Find where the given text appears and provide that cell's center as (x, y) coordinate. 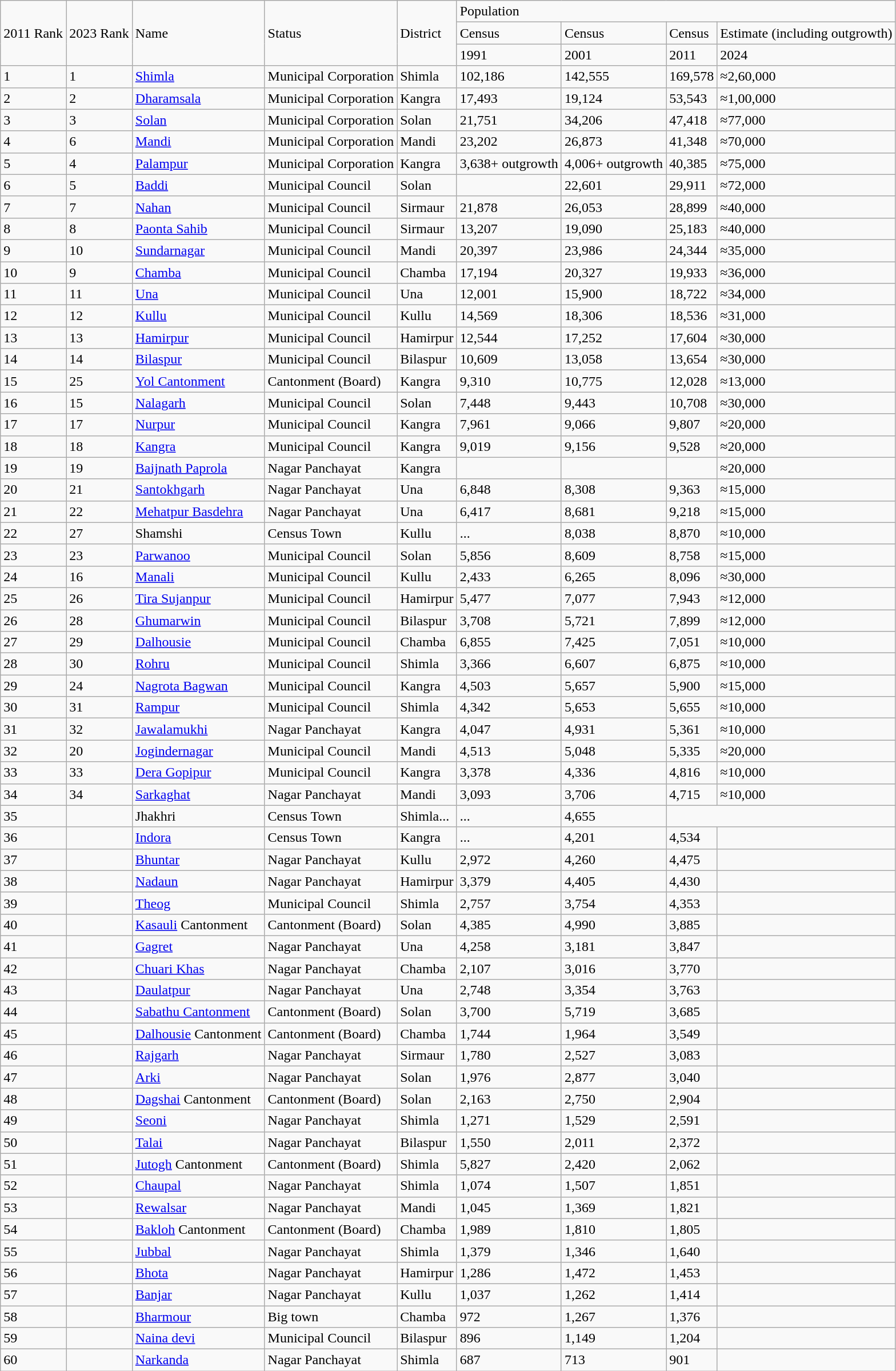
4,655 (614, 816)
Daulatpur (198, 990)
1,267 (614, 1316)
26,873 (614, 142)
3,379 (509, 881)
2,011 (614, 1142)
19,933 (691, 273)
4,534 (691, 838)
7,899 (691, 620)
4,201 (614, 838)
≈70,000 (806, 142)
1,286 (509, 1273)
4,990 (614, 925)
≈34,000 (806, 294)
Ghumarwin (198, 620)
4,342 (509, 708)
4,715 (691, 794)
8,681 (614, 511)
18,722 (691, 294)
7,077 (614, 598)
28,899 (691, 207)
6,848 (509, 490)
Chuari Khas (198, 969)
1991 (509, 55)
3,181 (614, 946)
972 (509, 1316)
13,207 (509, 229)
Palampur (198, 163)
687 (509, 1360)
4,816 (691, 773)
1,810 (614, 1229)
1,262 (614, 1294)
53 (33, 1208)
29,911 (691, 185)
9,156 (614, 446)
4,503 (509, 686)
2,591 (691, 1121)
9,310 (509, 381)
52 (33, 1186)
≈35,000 (806, 250)
Bhota (198, 1273)
Theog (198, 903)
5,657 (614, 686)
9,218 (691, 511)
50 (33, 1142)
3,354 (614, 990)
Naina devi (198, 1338)
Rampur (198, 708)
5,335 (691, 751)
14,569 (509, 316)
Dharamsala (198, 98)
2,750 (614, 1099)
7,943 (691, 598)
Nalagarh (198, 403)
Jubbal (198, 1251)
5,900 (691, 686)
≈31,000 (806, 316)
3,638+ outgrowth (509, 163)
1,379 (509, 1251)
896 (509, 1338)
Name (198, 33)
9,019 (509, 446)
12,544 (509, 338)
2011 (691, 55)
Arki (198, 1077)
6,265 (614, 577)
23,986 (614, 250)
≈36,000 (806, 273)
1,989 (509, 1229)
20,397 (509, 250)
Sabathu Cantonment (198, 1012)
Rajgarh (198, 1056)
19,124 (614, 98)
Shimla... (427, 816)
59 (33, 1338)
3,706 (614, 794)
2,527 (614, 1056)
2,748 (509, 990)
18,306 (614, 316)
Big town (331, 1316)
21,878 (509, 207)
57 (33, 1294)
Tira Sujanpur (198, 598)
4,260 (614, 860)
5,827 (509, 1164)
Bharmour (198, 1316)
39 (33, 903)
Talai (198, 1142)
4,336 (614, 773)
1,507 (614, 1186)
20,327 (614, 273)
54 (33, 1229)
24,344 (691, 250)
Jhakhri (198, 816)
8,038 (614, 533)
51 (33, 1164)
1,640 (691, 1251)
Parwanoo (198, 555)
Manali (198, 577)
2001 (614, 55)
2,372 (691, 1142)
10,775 (614, 381)
53,543 (691, 98)
7,961 (509, 425)
1,964 (614, 1034)
4,475 (691, 860)
13,058 (614, 359)
3,700 (509, 1012)
713 (614, 1360)
Jutogh Cantonment (198, 1164)
1,744 (509, 1034)
2,062 (691, 1164)
Santokhgarh (198, 490)
1,037 (509, 1294)
≈13,000 (806, 381)
1,376 (691, 1316)
9,807 (691, 425)
9,443 (614, 403)
Narkanda (198, 1360)
≈75,000 (806, 163)
13,654 (691, 359)
Status (331, 33)
1,472 (614, 1273)
Rewalsar (198, 1208)
Paonta Sahib (198, 229)
56 (33, 1273)
1,149 (614, 1338)
102,186 (509, 77)
8,758 (691, 555)
3,040 (691, 1077)
Shamshi (198, 533)
3,885 (691, 925)
5,655 (691, 708)
46 (33, 1056)
Nahan (198, 207)
Jawalamukhi (198, 729)
34,206 (614, 120)
1,780 (509, 1056)
26,053 (614, 207)
4,258 (509, 946)
8,870 (691, 533)
6,855 (509, 642)
45 (33, 1034)
Bakloh Cantonment (198, 1229)
Indora (198, 838)
58 (33, 1316)
6,607 (614, 664)
7,051 (691, 642)
17,194 (509, 273)
17,252 (614, 338)
Jogindernagar (198, 751)
40 (33, 925)
901 (691, 1360)
3,016 (614, 969)
9,528 (691, 446)
4,405 (614, 881)
1,550 (509, 1142)
18,536 (691, 316)
Dalhousie (198, 642)
3,093 (509, 794)
169,578 (691, 77)
3,083 (691, 1056)
2,433 (509, 577)
8,096 (691, 577)
5,653 (614, 708)
3,847 (691, 946)
1,453 (691, 1273)
3,685 (691, 1012)
38 (33, 881)
3,763 (691, 990)
Mehatpur Basdehra (198, 511)
Sarkaghat (198, 794)
Sundarnagar (198, 250)
≈1,00,000 (806, 98)
10,609 (509, 359)
1,271 (509, 1121)
Nagrota Bagwan (198, 686)
2,107 (509, 969)
4,430 (691, 881)
1,074 (509, 1186)
4,006+ outgrowth (614, 163)
1,529 (614, 1121)
1,346 (614, 1251)
5,721 (614, 620)
2,163 (509, 1099)
1,851 (691, 1186)
41 (33, 946)
2,904 (691, 1099)
1,369 (614, 1208)
Yol Cantonment (198, 381)
9,066 (614, 425)
42 (33, 969)
2023 Rank (99, 33)
9,363 (691, 490)
3,770 (691, 969)
4,353 (691, 903)
17,604 (691, 338)
22,601 (614, 185)
5,361 (691, 729)
1,821 (691, 1208)
6,875 (691, 664)
1,976 (509, 1077)
6,417 (509, 511)
60 (33, 1360)
15,900 (614, 294)
2,420 (614, 1164)
23,202 (509, 142)
Kasauli Cantonment (198, 925)
2,972 (509, 860)
55 (33, 1251)
Baijnath Paprola (198, 468)
2,757 (509, 903)
3,366 (509, 664)
2024 (806, 55)
2011 Rank (33, 33)
District (427, 33)
Banjar (198, 1294)
Nurpur (198, 425)
25,183 (691, 229)
12,028 (691, 381)
3,549 (691, 1034)
41,348 (691, 142)
5,856 (509, 555)
47 (33, 1077)
1,045 (509, 1208)
Chaupal (198, 1186)
3,708 (509, 620)
3,754 (614, 903)
Nadaun (198, 881)
10,708 (691, 403)
Dalhousie Cantonment (198, 1034)
12,001 (509, 294)
43 (33, 990)
7,425 (614, 642)
5,048 (614, 751)
Gagret (198, 946)
17,493 (509, 98)
21,751 (509, 120)
4,931 (614, 729)
Baddi (198, 185)
Dagshai Cantonment (198, 1099)
40,385 (691, 163)
35 (33, 816)
≈77,000 (806, 120)
49 (33, 1121)
Population (676, 11)
Bhuntar (198, 860)
1,805 (691, 1229)
3,378 (509, 773)
Estimate (including outgrowth) (806, 33)
Seoni (198, 1121)
4,385 (509, 925)
7,448 (509, 403)
47,418 (691, 120)
8,308 (614, 490)
48 (33, 1099)
44 (33, 1012)
2,877 (614, 1077)
Rohru (198, 664)
4,047 (509, 729)
1,414 (691, 1294)
19,090 (614, 229)
4,513 (509, 751)
≈2,60,000 (806, 77)
142,555 (614, 77)
36 (33, 838)
1,204 (691, 1338)
5,719 (614, 1012)
37 (33, 860)
Dera Gopipur (198, 773)
5,477 (509, 598)
≈72,000 (806, 185)
8,609 (614, 555)
